Return the (x, y) coordinate for the center point of the cell that contains the specified text.  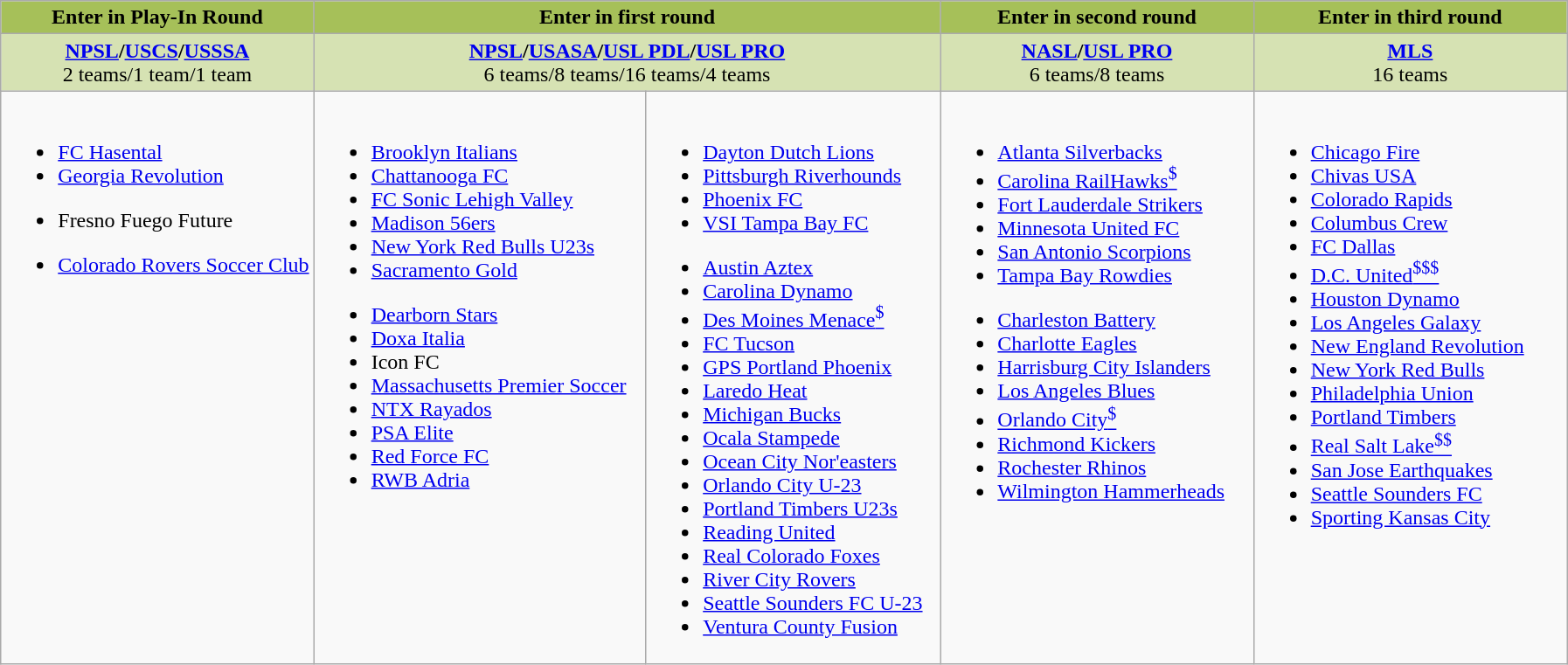
Enter in second round (1097, 17)
NPSL/USASA/USL PDL/USL PRO6 teams/8 teams/16 teams/4 teams (628, 63)
Enter in first round (628, 17)
NPSL/USCS/USSSA2 teams/1 team/1 team (157, 63)
Enter in third round (1410, 17)
FC HasentalGeorgia RevolutionFresno Fuego FutureColorado Rovers Soccer Club (157, 378)
MLS 16 teams (1410, 63)
NASL/USL PRO6 teams/8 teams (1097, 63)
Enter in Play-In Round (157, 17)
